Capture the cell that displays the provided text and extract its (X, Y) central coordinate. 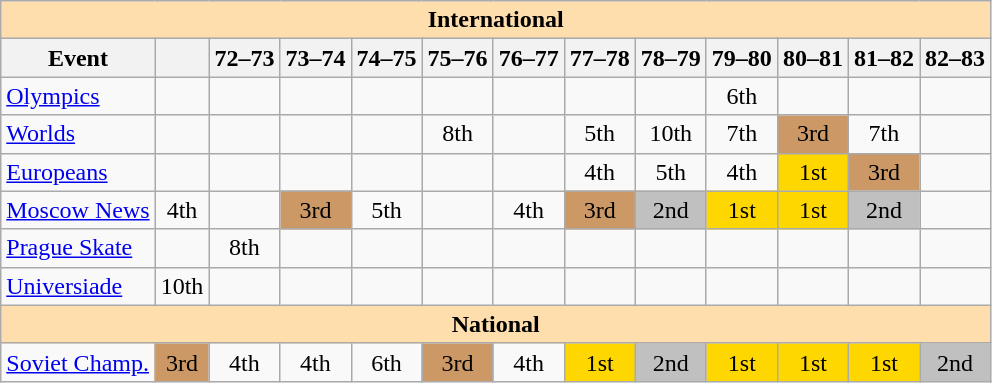
72–73 (244, 58)
Universiade (78, 286)
Worlds (78, 134)
Europeans (78, 172)
Prague Skate (78, 248)
Soviet Champ. (78, 362)
International (496, 20)
Moscow News (78, 210)
76–77 (528, 58)
Olympics (78, 96)
78–79 (670, 58)
81–82 (884, 58)
82–83 (956, 58)
73–74 (316, 58)
Event (78, 58)
75–76 (458, 58)
74–75 (386, 58)
79–80 (742, 58)
80–81 (812, 58)
National (496, 324)
77–78 (600, 58)
